Locate the cell with the specified text and output its (X, Y) center coordinate. 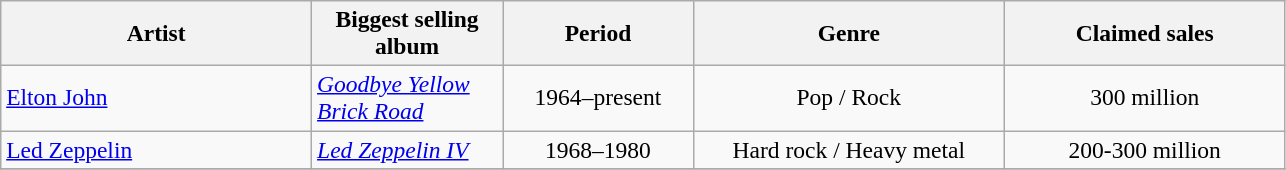
Genre (848, 32)
Hard rock / Heavy metal (848, 149)
Led Zeppelin IV (408, 149)
Elton John (156, 98)
1968–1980 (598, 149)
200-300 million (1144, 149)
1964–present (598, 98)
Goodbye Yellow Brick Road (408, 98)
Biggest selling album (408, 32)
Claimed sales (1144, 32)
300 million (1144, 98)
Pop / Rock (848, 98)
Led Zeppelin (156, 149)
Artist (156, 32)
Period (598, 32)
